Find where the given text appears and provide that cell's center as (X, Y) coordinate. 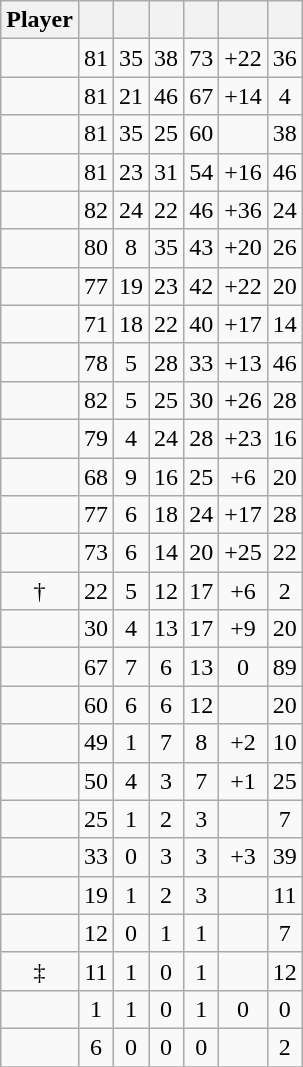
43 (202, 248)
50 (96, 781)
21 (132, 96)
78 (96, 362)
+9 (244, 629)
79 (96, 438)
10 (284, 743)
26 (284, 248)
+20 (244, 248)
‡ (40, 971)
71 (96, 324)
54 (202, 172)
42 (202, 286)
31 (166, 172)
36 (284, 58)
† (40, 591)
+36 (244, 210)
+3 (244, 857)
+16 (244, 172)
89 (284, 667)
49 (96, 743)
80 (96, 248)
9 (132, 477)
+13 (244, 362)
+2 (244, 743)
+14 (244, 96)
+23 (244, 438)
39 (284, 857)
+26 (244, 400)
40 (202, 324)
+1 (244, 781)
68 (96, 477)
Player (40, 20)
+25 (244, 553)
